Scan for the cell matching the given text and deliver its [X, Y] coordinate at center. 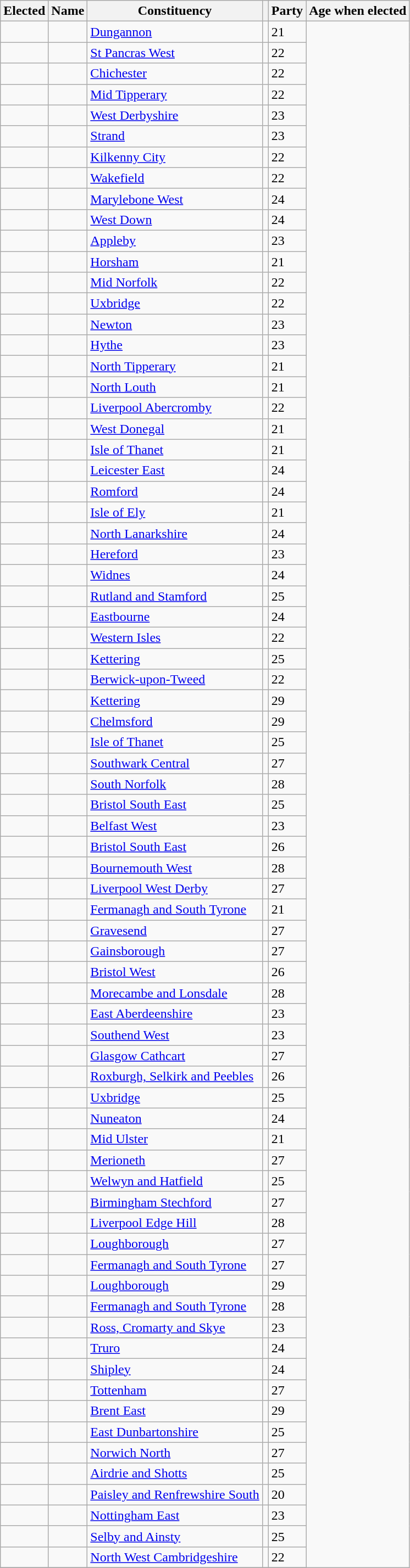
Marylebone West [175, 199]
Mid Norfolk [175, 283]
Liverpool West Derby [175, 888]
Berwick-upon-Tweed [175, 680]
Shipley [175, 1369]
Selby and Ainsty [175, 1536]
Brent East [175, 1411]
Isle of Ely [175, 512]
Glasgow Cathcart [175, 1056]
Airdrie and Shotts [175, 1474]
East Aberdeenshire [175, 1014]
Southwark Central [175, 763]
West Down [175, 220]
Strand [175, 136]
Roxburgh, Selkirk and Peebles [175, 1077]
Age when elected [358, 11]
North Louth [175, 387]
Appleby [175, 240]
Bournemouth West [175, 867]
Nottingham East [175, 1515]
Constituency [175, 11]
North Lanarkshire [175, 533]
West Donegal [175, 429]
Hythe [175, 345]
Norwich North [175, 1453]
Truro [175, 1348]
Mid Tipperary [175, 94]
Hereford [175, 554]
Dungannon [175, 32]
Birmingham Stechford [175, 1202]
Nuneaton [175, 1118]
Belfast West [175, 826]
Welwyn and Hatfield [175, 1181]
Merioneth [175, 1160]
Leicester East [175, 471]
Rutland and Stamford [175, 596]
Western Isles [175, 638]
Mid Ulster [175, 1139]
Chelmsford [175, 721]
South Norfolk [175, 784]
Widnes [175, 575]
Kilkenny City [175, 157]
Morecambe and Lonsdale [175, 993]
Newton [175, 324]
Eastbourne [175, 617]
Liverpool Abercromby [175, 408]
Southend West [175, 1035]
Liverpool Edge Hill [175, 1223]
20 [287, 1494]
Paisley and Renfrewshire South [175, 1494]
North Tipperary [175, 366]
Gravesend [175, 931]
St Pancras West [175, 53]
Tottenham [175, 1390]
Wakefield [175, 178]
Horsham [175, 262]
Party [287, 11]
Ross, Cromarty and Skye [175, 1328]
West Derbyshire [175, 115]
Elected [24, 11]
East Dunbartonshire [175, 1432]
Bristol West [175, 972]
Romford [175, 491]
Name [68, 11]
Gainsborough [175, 951]
North West Cambridgeshire [175, 1557]
Chichester [175, 74]
